Output the (X, Y) coordinate of the center of the cell containing the given text.  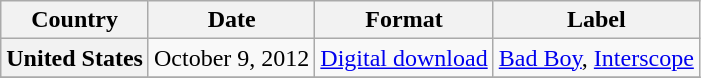
October 9, 2012 (231, 58)
Label (596, 20)
United States (75, 58)
Digital download (404, 58)
Format (404, 20)
Date (231, 20)
Country (75, 20)
Bad Boy, Interscope (596, 58)
